Scan for the cell matching the given text and deliver its (X, Y) coordinate at center. 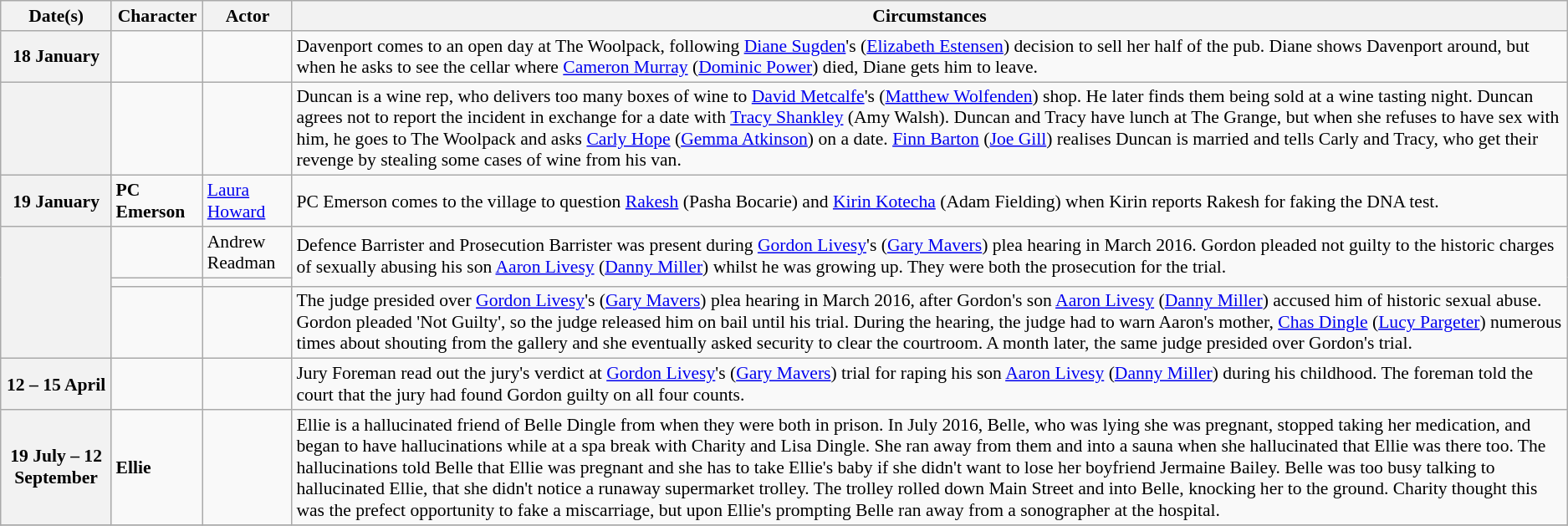
Circumstances (929, 16)
PC Emerson (157, 201)
Laura Howard (248, 201)
19 January (57, 201)
18 January (57, 57)
12 – 15 April (57, 385)
19 July – 12 September (57, 467)
Character (157, 16)
Date(s) (57, 16)
Ellie (157, 467)
Andrew Readman (248, 253)
Actor (248, 16)
